For the text-containing cell, return its midpoint in [x, y] coordinate format. 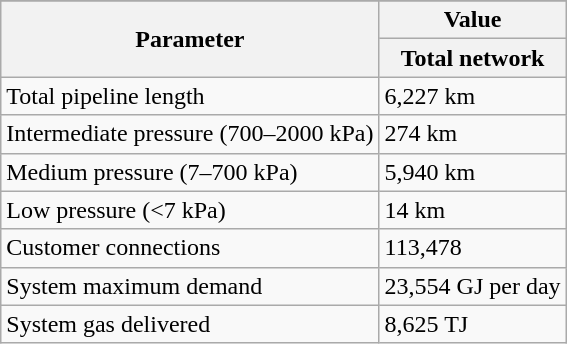
8,625 TJ [472, 324]
113,478 [472, 248]
Customer connections [190, 248]
6,227 km [472, 96]
23,554 GJ per day [472, 286]
5,940 km [472, 172]
System maximum demand [190, 286]
Total pipeline length [190, 96]
274 km [472, 134]
Intermediate pressure (700–2000 kPa) [190, 134]
Value [472, 20]
Medium pressure (7–700 kPa) [190, 172]
Total network [472, 58]
Parameter [190, 39]
Low pressure (<7 kPa) [190, 210]
14 km [472, 210]
System gas delivered [190, 324]
